Locate the cell with the specified text and output its [X, Y] center coordinate. 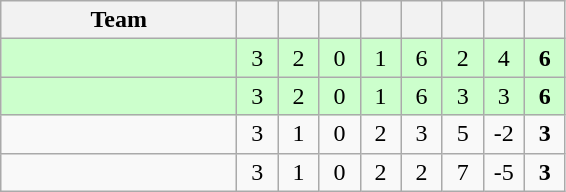
Team [119, 20]
-2 [504, 134]
4 [504, 58]
5 [462, 134]
-5 [504, 172]
7 [462, 172]
